Extract the (x, y) coordinate from the center of the cell holding the provided text.  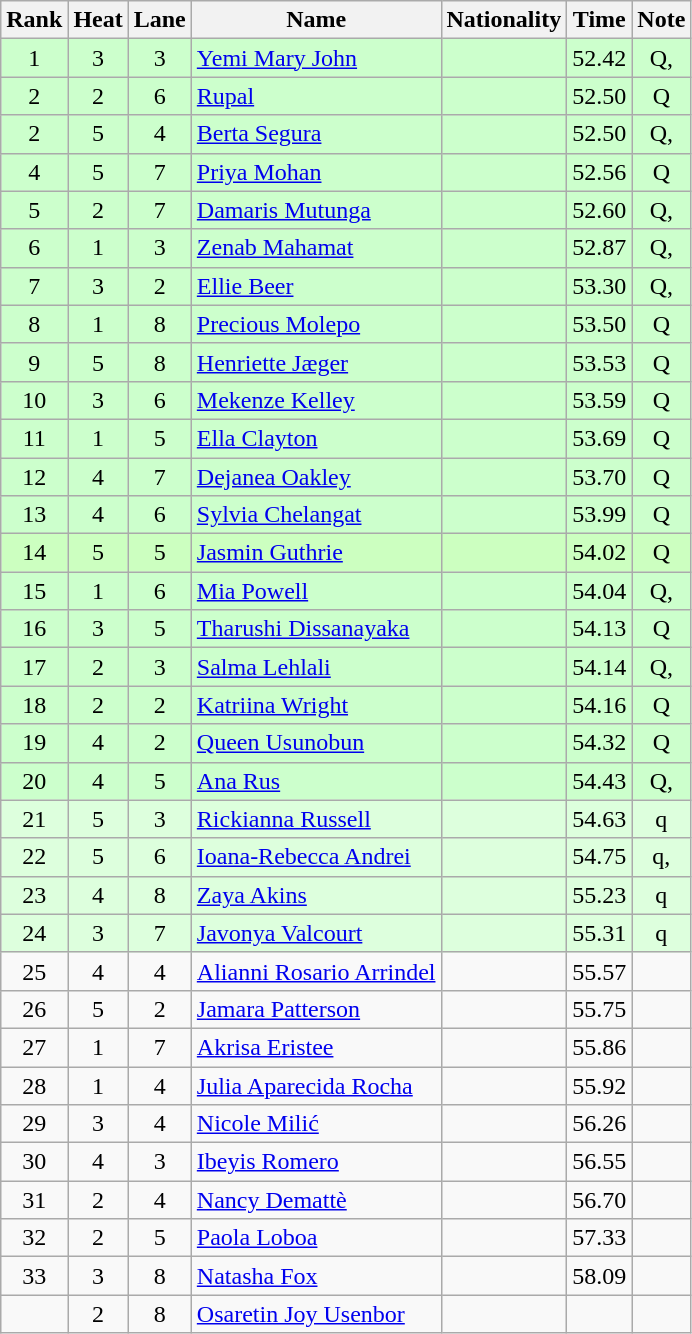
53.50 (600, 324)
Precious Molepo (316, 324)
9 (34, 362)
16 (34, 629)
55.57 (600, 971)
Ibeyis Romero (316, 1162)
53.69 (600, 438)
33 (34, 1276)
Ana Rus (316, 781)
Rickianna Russell (316, 819)
Dejanea Oakley (316, 477)
56.70 (600, 1200)
19 (34, 743)
55.31 (600, 933)
55.92 (600, 1085)
Alianni Rosario Arrindel (316, 971)
55.75 (600, 1009)
Rupal (316, 96)
Note (662, 20)
53.30 (600, 286)
Heat (98, 20)
54.14 (600, 667)
Rank (34, 20)
54.43 (600, 781)
15 (34, 591)
32 (34, 1238)
11 (34, 438)
54.32 (600, 743)
20 (34, 781)
Ellie Beer (316, 286)
58.09 (600, 1276)
53.53 (600, 362)
52.87 (600, 248)
Mia Powell (316, 591)
Yemi Mary John (316, 58)
Akrisa Eristee (316, 1047)
Nationality (504, 20)
Salma Lehlali (316, 667)
Osaretin Joy Usenbor (316, 1314)
29 (34, 1124)
Queen Usunobun (316, 743)
Jamara Patterson (316, 1009)
Javonya Valcourt (316, 933)
57.33 (600, 1238)
56.26 (600, 1124)
Katriina Wright (316, 705)
Tharushi Dissanayaka (316, 629)
31 (34, 1200)
13 (34, 515)
Sylvia Chelangat (316, 515)
27 (34, 1047)
28 (34, 1085)
56.55 (600, 1162)
Damaris Mutunga (316, 210)
Nancy Demattè (316, 1200)
53.99 (600, 515)
Nicole Milić (316, 1124)
17 (34, 667)
Lane (160, 20)
54.63 (600, 819)
25 (34, 971)
53.59 (600, 400)
Zaya Akins (316, 895)
23 (34, 895)
26 (34, 1009)
53.70 (600, 477)
Jasmin Guthrie (316, 553)
24 (34, 933)
Ioana-Rebecca Andrei (316, 857)
21 (34, 819)
22 (34, 857)
54.13 (600, 629)
10 (34, 400)
Ella Clayton (316, 438)
Julia Aparecida Rocha (316, 1085)
30 (34, 1162)
Natasha Fox (316, 1276)
q, (662, 857)
52.56 (600, 172)
Henriette Jæger (316, 362)
12 (34, 477)
54.75 (600, 857)
55.86 (600, 1047)
14 (34, 553)
Zenab Mahamat (316, 248)
Priya Mohan (316, 172)
Time (600, 20)
Name (316, 20)
54.16 (600, 705)
Berta Segura (316, 134)
54.04 (600, 591)
52.60 (600, 210)
18 (34, 705)
55.23 (600, 895)
52.42 (600, 58)
Paola Loboa (316, 1238)
Mekenze Kelley (316, 400)
54.02 (600, 553)
